Output the [X, Y] coordinate of the center of the cell containing the given text.  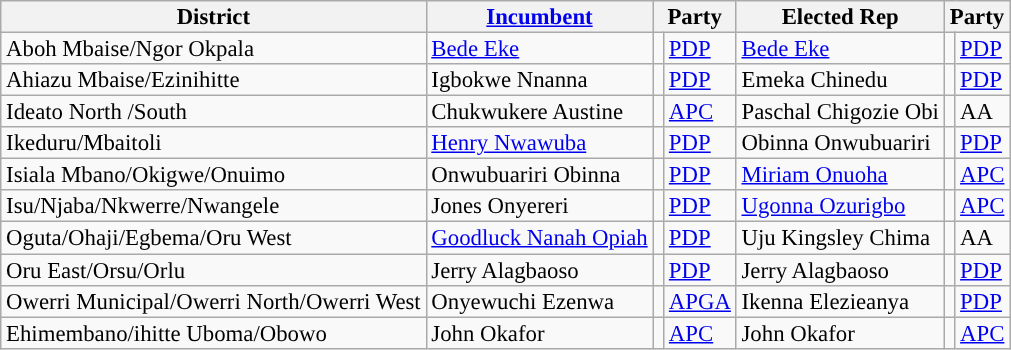
Ugonna Ozurigbo [840, 206]
Jones Onyereri [540, 206]
Elected Rep [840, 17]
Onwubuariri Obinna [540, 175]
Miriam Onuoha [840, 175]
Ehimembano/ihitte Uboma/Obowo [214, 333]
Isiala Mbano/Okigwe/Onuimo [214, 175]
Igbokwe Nnanna [540, 80]
Oru East/Orsu/Orlu [214, 270]
Uju Kingsley Chima [840, 238]
Goodluck Nanah Opiah [540, 238]
Chukwukere Austine [540, 112]
APGA [700, 301]
Emeka Chinedu [840, 80]
Ideato North /South [214, 112]
Incumbent [540, 17]
Ikeduru/Mbaitoli [214, 143]
Paschal Chigozie Obi [840, 112]
Onyewuchi Ezenwa [540, 301]
Ahiazu Mbaise/Ezinihitte [214, 80]
Owerri Municipal/Owerri North/Owerri West [214, 301]
District [214, 17]
Oguta/Ohaji/Egbema/Oru West [214, 238]
Ikenna Elezieanya [840, 301]
Aboh Mbaise/Ngor Okpala [214, 49]
Obinna Onwubuariri [840, 143]
Henry Nwawuba [540, 143]
Isu/Njaba/Nkwerre/Nwangele [214, 206]
